Detect which cell encompasses the target text, then output its [X, Y] center coordinate. 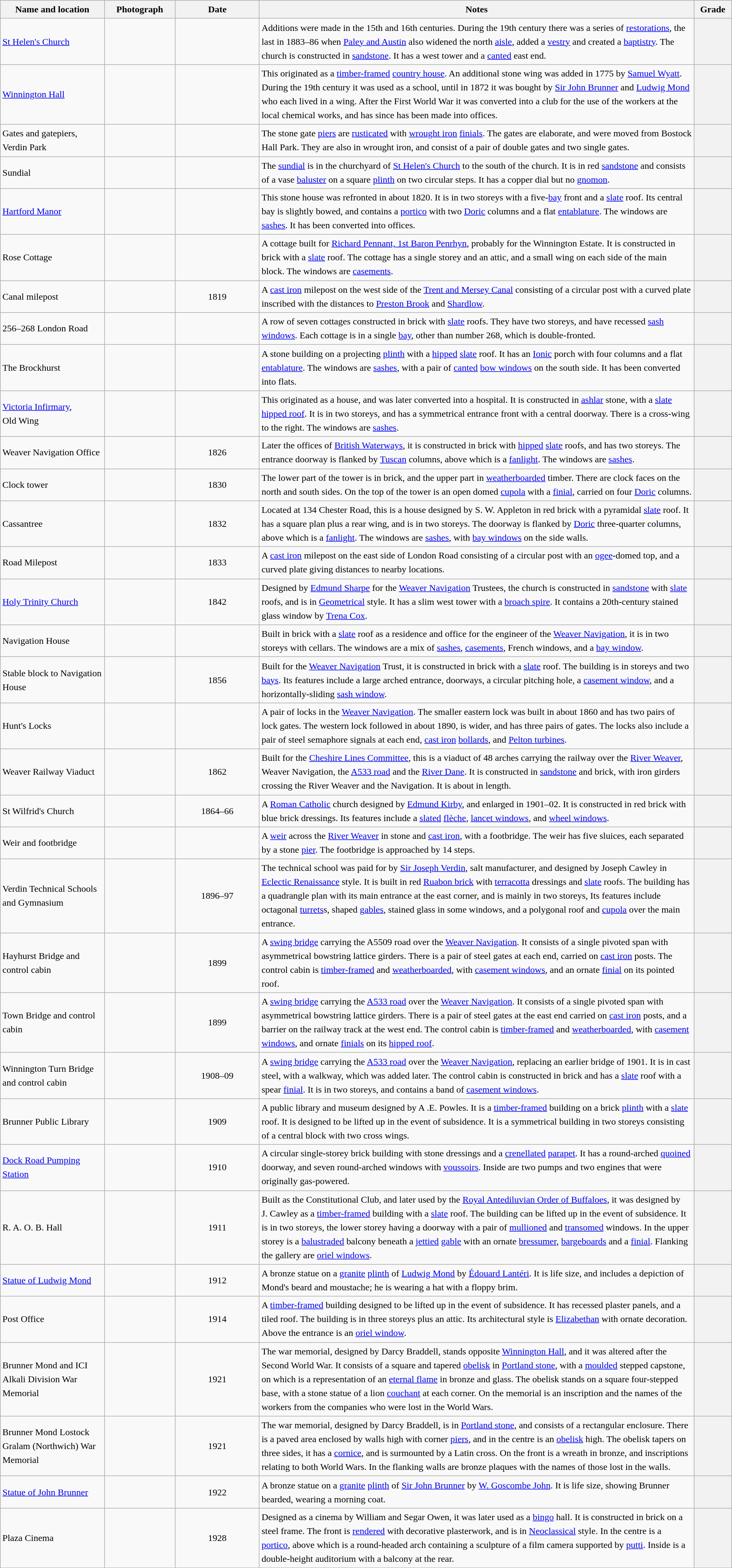
Brunner Public Library [53, 1122]
Weaver Railway Viaduct [53, 772]
Grade [713, 9]
Brunner Mond and ICI Alkali Division War Memorial [53, 1380]
1910 [217, 1167]
A bronze statue on a granite plinth of Sir John Brunner by W. Goscombe John. It is life size, showing Brunner bearded, wearing a morning coat. [476, 1492]
1830 [217, 485]
Statue of John Brunner [53, 1492]
1896–97 [217, 896]
1908–09 [217, 1075]
Town Bridge and control cabin [53, 1023]
Navigation House [53, 641]
R. A. O. B. Hall [53, 1227]
Weir and footbridge [53, 843]
1856 [217, 680]
1928 [217, 1538]
Brunner Mond Lostock Gralam (Northwich) War Memorial [53, 1446]
1862 [217, 772]
Stable block to Navigation House [53, 680]
1914 [217, 1319]
Plaza Cinema [53, 1538]
Holy Trinity Church [53, 602]
1842 [217, 602]
Verdin Technical Schools and Gymnasium [53, 896]
Statue of Ludwig Mond [53, 1281]
1912 [217, 1281]
Dock Road Pumping Station [53, 1167]
Winnington Turn Bridge and control cabin [53, 1075]
Hartford Manor [53, 212]
Name and location [53, 9]
1832 [217, 524]
St Helen's Church [53, 42]
1909 [217, 1122]
Hunt's Locks [53, 726]
Rose Cottage [53, 257]
Canal milepost [53, 297]
1826 [217, 453]
Photograph [140, 9]
1864–66 [217, 811]
256–268 London Road [53, 328]
Weaver Navigation Office [53, 453]
Sundial [53, 172]
1911 [217, 1227]
The Brockhurst [53, 368]
Gates and gatepiers, Verdin Park [53, 141]
Post Office [53, 1319]
Notes [476, 9]
Date [217, 9]
Hayhurst Bridge and control cabin [53, 962]
Winnington Hall [53, 94]
St Wilfrid's Church [53, 811]
1833 [217, 563]
Clock tower [53, 485]
1922 [217, 1492]
Cassantree [53, 524]
Victoria Infirmary,Old Wing [53, 413]
1819 [217, 297]
Road Milepost [53, 563]
